For the text-containing cell, return its midpoint in [X, Y] coordinate format. 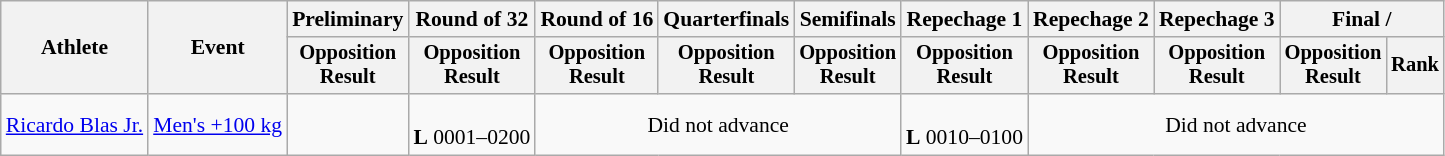
Round of 16 [596, 19]
Final / [1362, 19]
Round of 32 [472, 19]
Semifinals [848, 19]
Repechage 2 [1091, 19]
Ricardo Blas Jr. [74, 124]
Repechage 1 [964, 19]
L 0001–0200 [472, 124]
Men's +100 kg [218, 124]
Rank [1415, 66]
Athlete [74, 48]
L 0010–0100 [964, 124]
Quarterfinals [726, 19]
Event [218, 48]
Repechage 3 [1217, 19]
Preliminary [348, 19]
